Find where the given text appears and provide that cell's center as (x, y) coordinate. 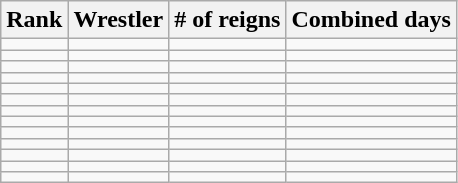
Combined days (371, 20)
Wrestler (118, 20)
Rank (34, 20)
# of reigns (228, 20)
